For the text-containing cell, return its midpoint in [X, Y] coordinate format. 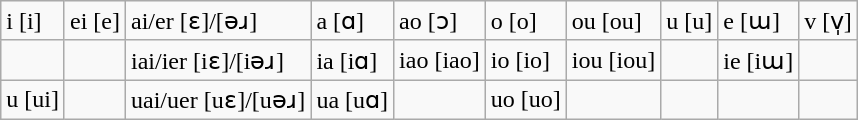
u [ui] [33, 100]
u [u] [690, 21]
e [ɯ] [758, 21]
ua [uɑ] [352, 100]
iao [iao] [440, 60]
a [ɑ] [352, 21]
i [i] [33, 21]
ao [ɔ] [440, 21]
iai/ier [iɛ]/[iəɹ] [218, 60]
uo [uo] [526, 100]
v [v̩] [828, 21]
o [o] [526, 21]
ie [iɯ] [758, 60]
uai/uer [uɛ]/[uəɹ] [218, 100]
io [io] [526, 60]
ei [e] [94, 21]
ai/er [ɛ]/[əɹ] [218, 21]
iou [iou] [613, 60]
ou [ou] [613, 21]
ia [iɑ] [352, 60]
